Detect which cell encompasses the target text, then output its (x, y) center coordinate. 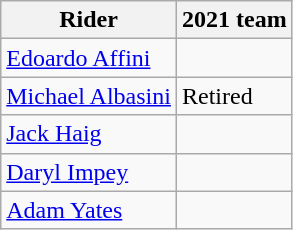
Edoardo Affini (89, 58)
Adam Yates (89, 210)
Retired (234, 96)
Rider (89, 20)
Michael Albasini (89, 96)
Daryl Impey (89, 172)
2021 team (234, 20)
Jack Haig (89, 134)
